Identify which cell holds the provided text, then report its [x, y] central coordinate. 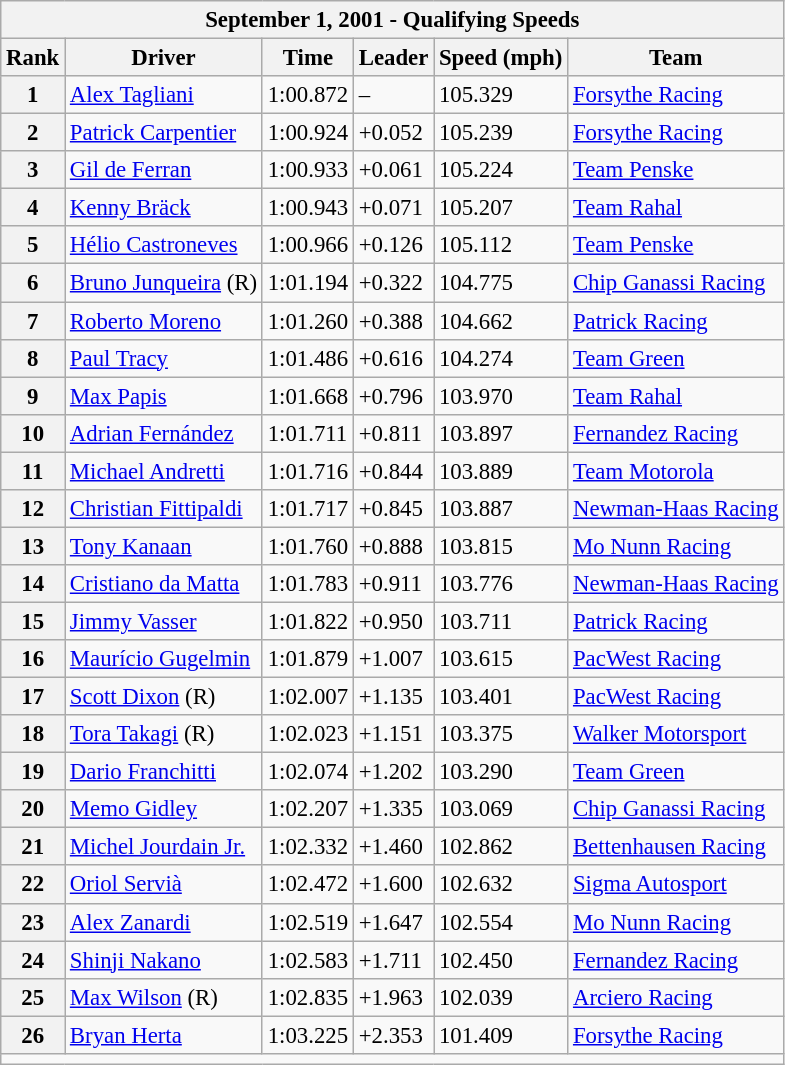
Driver [164, 58]
+1.335 [393, 809]
Tony Kanaan [164, 546]
Max Papis [164, 396]
Roberto Moreno [164, 321]
102.450 [501, 960]
4 [33, 208]
Alex Zanardi [164, 922]
103.897 [501, 433]
+0.322 [393, 283]
9 [33, 396]
103.401 [501, 697]
13 [33, 546]
+0.911 [393, 584]
– [393, 95]
11 [33, 471]
5 [33, 245]
24 [33, 960]
+0.071 [393, 208]
1:02.835 [308, 997]
1:02.332 [308, 847]
Team [676, 58]
Time [308, 58]
Maurício Gugelmin [164, 659]
12 [33, 509]
September 1, 2001 - Qualifying Speeds [392, 20]
1:02.007 [308, 697]
103.711 [501, 621]
+0.388 [393, 321]
8 [33, 358]
104.775 [501, 283]
1:00.943 [308, 208]
+1.647 [393, 922]
+1.135 [393, 697]
Bruno Junqueira (R) [164, 283]
104.662 [501, 321]
103.375 [501, 734]
1:02.472 [308, 885]
+0.844 [393, 471]
16 [33, 659]
1:02.519 [308, 922]
104.274 [501, 358]
1:01.260 [308, 321]
+1.600 [393, 885]
+1.007 [393, 659]
105.329 [501, 95]
+1.151 [393, 734]
Patrick Carpentier [164, 133]
22 [33, 885]
1:00.924 [308, 133]
1:01.879 [308, 659]
Walker Motorsport [676, 734]
+0.811 [393, 433]
1:03.225 [308, 1035]
+2.353 [393, 1035]
105.207 [501, 208]
+1.711 [393, 960]
+0.845 [393, 509]
Jimmy Vasser [164, 621]
15 [33, 621]
Michael Andretti [164, 471]
103.776 [501, 584]
+0.616 [393, 358]
103.069 [501, 809]
102.632 [501, 885]
10 [33, 433]
103.889 [501, 471]
105.112 [501, 245]
7 [33, 321]
2 [33, 133]
+0.796 [393, 396]
102.554 [501, 922]
Hélio Castroneves [164, 245]
1:02.207 [308, 809]
Bryan Herta [164, 1035]
25 [33, 997]
19 [33, 772]
1:02.023 [308, 734]
1:00.966 [308, 245]
1:00.933 [308, 170]
1:01.760 [308, 546]
+0.126 [393, 245]
+0.950 [393, 621]
1:01.486 [308, 358]
1:00.872 [308, 95]
14 [33, 584]
102.862 [501, 847]
Leader [393, 58]
3 [33, 170]
+0.888 [393, 546]
1:01.716 [308, 471]
Christian Fittipaldi [164, 509]
Paul Tracy [164, 358]
Adrian Fernández [164, 433]
26 [33, 1035]
18 [33, 734]
Dario Franchitti [164, 772]
105.239 [501, 133]
Scott Dixon (R) [164, 697]
Alex Tagliani [164, 95]
1:01.783 [308, 584]
103.887 [501, 509]
1:02.583 [308, 960]
Sigma Autosport [676, 885]
1:01.822 [308, 621]
1:01.668 [308, 396]
Shinji Nakano [164, 960]
23 [33, 922]
102.039 [501, 997]
1 [33, 95]
20 [33, 809]
101.409 [501, 1035]
Rank [33, 58]
17 [33, 697]
+1.460 [393, 847]
Kenny Bräck [164, 208]
Gil de Ferran [164, 170]
Speed (mph) [501, 58]
103.970 [501, 396]
103.290 [501, 772]
21 [33, 847]
Cristiano da Matta [164, 584]
103.615 [501, 659]
1:01.194 [308, 283]
Team Motorola [676, 471]
6 [33, 283]
Max Wilson (R) [164, 997]
+1.963 [393, 997]
1:01.711 [308, 433]
Bettenhausen Racing [676, 847]
105.224 [501, 170]
+0.052 [393, 133]
Tora Takagi (R) [164, 734]
+1.202 [393, 772]
1:02.074 [308, 772]
Arciero Racing [676, 997]
Memo Gidley [164, 809]
+0.061 [393, 170]
1:01.717 [308, 509]
Oriol Servià [164, 885]
103.815 [501, 546]
Michel Jourdain Jr. [164, 847]
